Identify which cell holds the provided text, then report its [x, y] central coordinate. 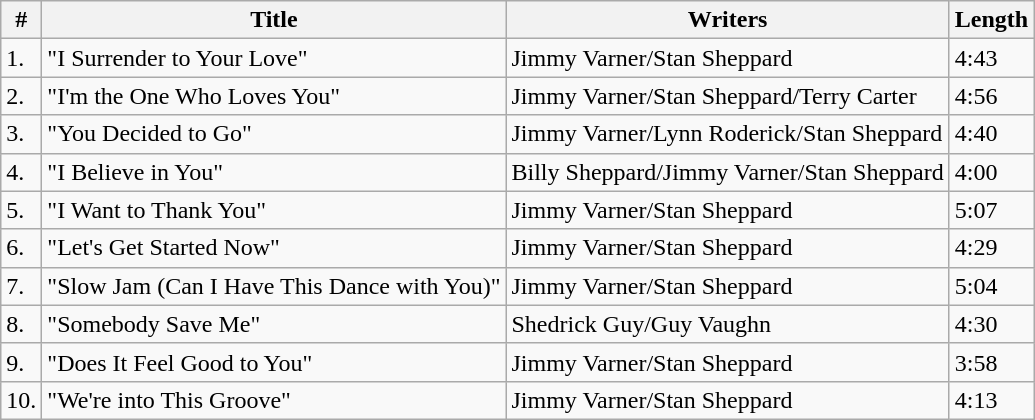
4:56 [991, 96]
4:13 [991, 400]
7. [22, 286]
3. [22, 134]
4:30 [991, 324]
Jimmy Varner/Lynn Roderick/Stan Sheppard [728, 134]
"Slow Jam (Can I Have This Dance with You)" [274, 286]
4. [22, 172]
6. [22, 248]
"You Decided to Go" [274, 134]
5:04 [991, 286]
4:29 [991, 248]
4:00 [991, 172]
8. [22, 324]
# [22, 20]
2. [22, 96]
4:40 [991, 134]
Length [991, 20]
Jimmy Varner/Stan Sheppard/Terry Carter [728, 96]
5:07 [991, 210]
9. [22, 362]
10. [22, 400]
5. [22, 210]
"I Surrender to Your Love" [274, 58]
"We're into This Groove" [274, 400]
Billy Sheppard/Jimmy Varner/Stan Sheppard [728, 172]
4:43 [991, 58]
1. [22, 58]
"I Want to Thank You" [274, 210]
"I Believe in You" [274, 172]
Title [274, 20]
"Does It Feel Good to You" [274, 362]
3:58 [991, 362]
Shedrick Guy/Guy Vaughn [728, 324]
"I'm the One Who Loves You" [274, 96]
Writers [728, 20]
"Somebody Save Me" [274, 324]
"Let's Get Started Now" [274, 248]
